Provide the [x, y] coordinate of the cell's center where the given text is located.  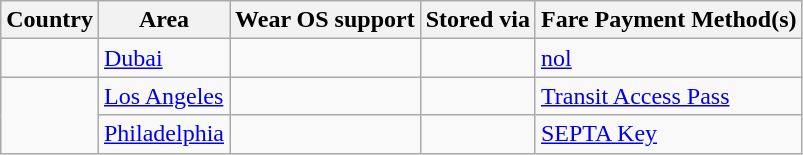
Stored via [478, 20]
nol [668, 58]
Area [164, 20]
SEPTA Key [668, 134]
Los Angeles [164, 96]
Transit Access Pass [668, 96]
Country [50, 20]
Fare Payment Method(s) [668, 20]
Dubai [164, 58]
Wear OS support [326, 20]
Philadelphia [164, 134]
